Capture the cell that displays the provided text and extract its (X, Y) central coordinate. 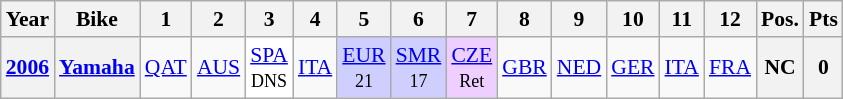
6 (419, 19)
Year (28, 19)
Yamaha (97, 68)
Bike (97, 19)
GER (632, 68)
NED (579, 68)
EUR21 (364, 68)
9 (579, 19)
1 (166, 19)
2006 (28, 68)
11 (682, 19)
2 (218, 19)
FRA (730, 68)
0 (824, 68)
4 (315, 19)
8 (524, 19)
Pts (824, 19)
Pos. (780, 19)
SPADNS (269, 68)
12 (730, 19)
SMR17 (419, 68)
5 (364, 19)
AUS (218, 68)
3 (269, 19)
NC (780, 68)
10 (632, 19)
GBR (524, 68)
QAT (166, 68)
CZERet (472, 68)
7 (472, 19)
